Scan for the cell matching the given text and deliver its [x, y] coordinate at center. 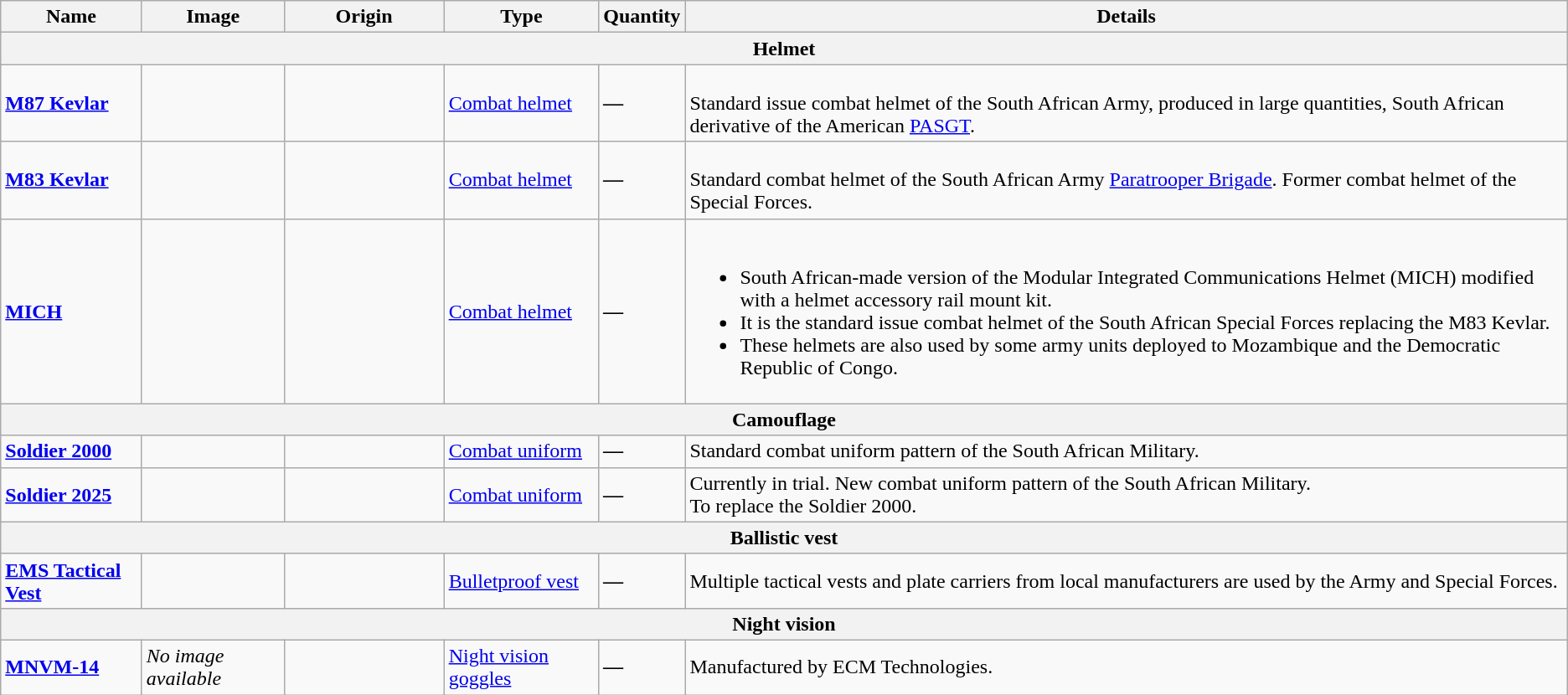
Standard combat uniform pattern of the South African Military. [1126, 451]
MNVM-14 [72, 667]
Night vision [784, 624]
Night vision goggles [521, 667]
EMS Tactical Vest [72, 581]
Quantity [642, 17]
Bulletproof vest [521, 581]
Standard combat helmet of the South African Army Paratrooper Brigade. Former combat helmet of the Special Forces. [1126, 180]
M83 Kevlar [72, 180]
Image [213, 17]
Standard issue combat helmet of the South African Army, produced in large quantities, South African derivative of the American PASGT. [1126, 103]
Origin [364, 17]
Type [521, 17]
Soldier 2025 [72, 494]
Manufactured by ECM Technologies. [1126, 667]
Ballistic vest [784, 538]
Name [72, 17]
Camouflage [784, 420]
Multiple tactical vests and plate carriers from local manufacturers are used by the Army and Special Forces. [1126, 581]
MICH [72, 311]
M87 Kevlar [72, 103]
Details [1126, 17]
Soldier 2000 [72, 451]
Currently in trial. New combat uniform pattern of the South African Military.To replace the Soldier 2000. [1126, 494]
Helmet [784, 49]
No image available [213, 667]
